Search for the cell housing the specified text and yield its (x, y) center coordinate. 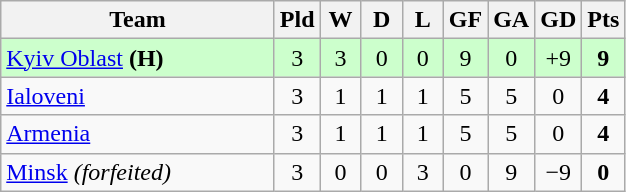
Pts (604, 20)
Team (138, 20)
Armenia (138, 134)
W (340, 20)
+9 (558, 58)
Pld (297, 20)
−9 (558, 172)
L (422, 20)
Kyiv Oblast (H) (138, 58)
Minsk (forfeited) (138, 172)
D (382, 20)
GA (512, 20)
GF (465, 20)
GD (558, 20)
Ialoveni (138, 96)
